Find where the given text appears and provide that cell's center as [X, Y] coordinate. 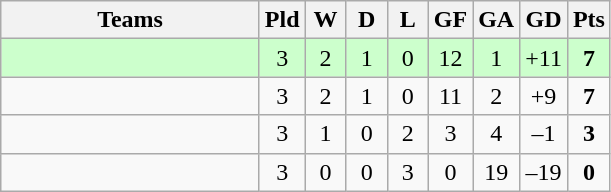
D [366, 20]
4 [496, 134]
L [408, 20]
+9 [544, 96]
Pts [588, 20]
11 [450, 96]
GF [450, 20]
+11 [544, 58]
–1 [544, 134]
Pld [282, 20]
12 [450, 58]
GA [496, 20]
19 [496, 172]
–19 [544, 172]
GD [544, 20]
Teams [130, 20]
W [326, 20]
